Find where the given text appears and provide that cell's center as [X, Y] coordinate. 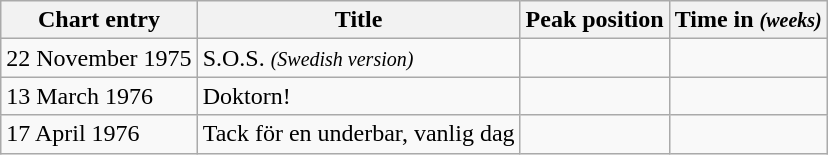
17 April 1976 [99, 134]
Time in (weeks) [748, 20]
Chart entry [99, 20]
Tack för en underbar, vanlig dag [358, 134]
22 November 1975 [99, 58]
13 March 1976 [99, 96]
Title [358, 20]
Doktorn! [358, 96]
S.O.S. (Swedish version) [358, 58]
Peak position [594, 20]
